Provide the [X, Y] coordinate of the cell's center where the given text is located.  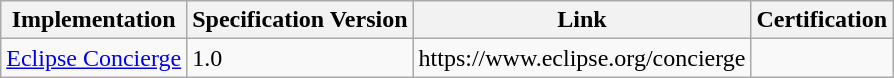
Eclipse Concierge [94, 58]
Specification Version [300, 20]
Certification [822, 20]
Link [582, 20]
Implementation [94, 20]
1.0 [300, 58]
https://www.eclipse.org/concierge [582, 58]
